Search for the cell housing the specified text and yield its (x, y) center coordinate. 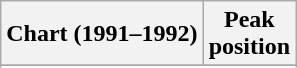
Peakposition (249, 34)
Chart (1991–1992) (102, 34)
